Pinpoint the cell where the given text exists, returning its (X, Y) midpoint coordinate. 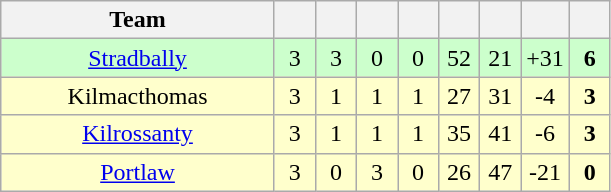
Team (138, 20)
-4 (546, 96)
6 (590, 58)
-6 (546, 134)
-21 (546, 172)
31 (500, 96)
21 (500, 58)
52 (460, 58)
Kilrossanty (138, 134)
26 (460, 172)
27 (460, 96)
Stradbally (138, 58)
Kilmacthomas (138, 96)
Portlaw (138, 172)
+31 (546, 58)
47 (500, 172)
35 (460, 134)
41 (500, 134)
